Search for the cell housing the specified text and yield its [X, Y] center coordinate. 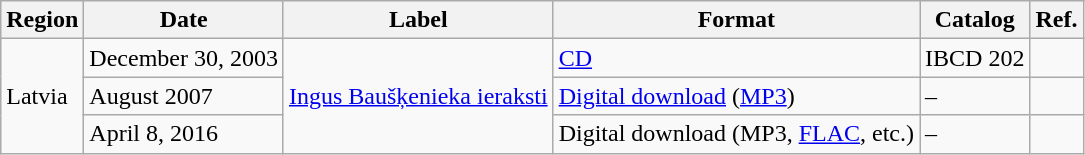
December 30, 2003 [184, 58]
April 8, 2016 [184, 134]
IBCD 202 [975, 58]
Ingus Baušķenieka ieraksti [418, 96]
Label [418, 20]
CD [736, 58]
Date [184, 20]
Digital download (MP3) [736, 96]
August 2007 [184, 96]
Latvia [42, 96]
Ref. [1056, 20]
Digital download (MP3, FLAC, etc.) [736, 134]
Region [42, 20]
Catalog [975, 20]
Format [736, 20]
